Scan for the cell matching the given text and deliver its [X, Y] coordinate at center. 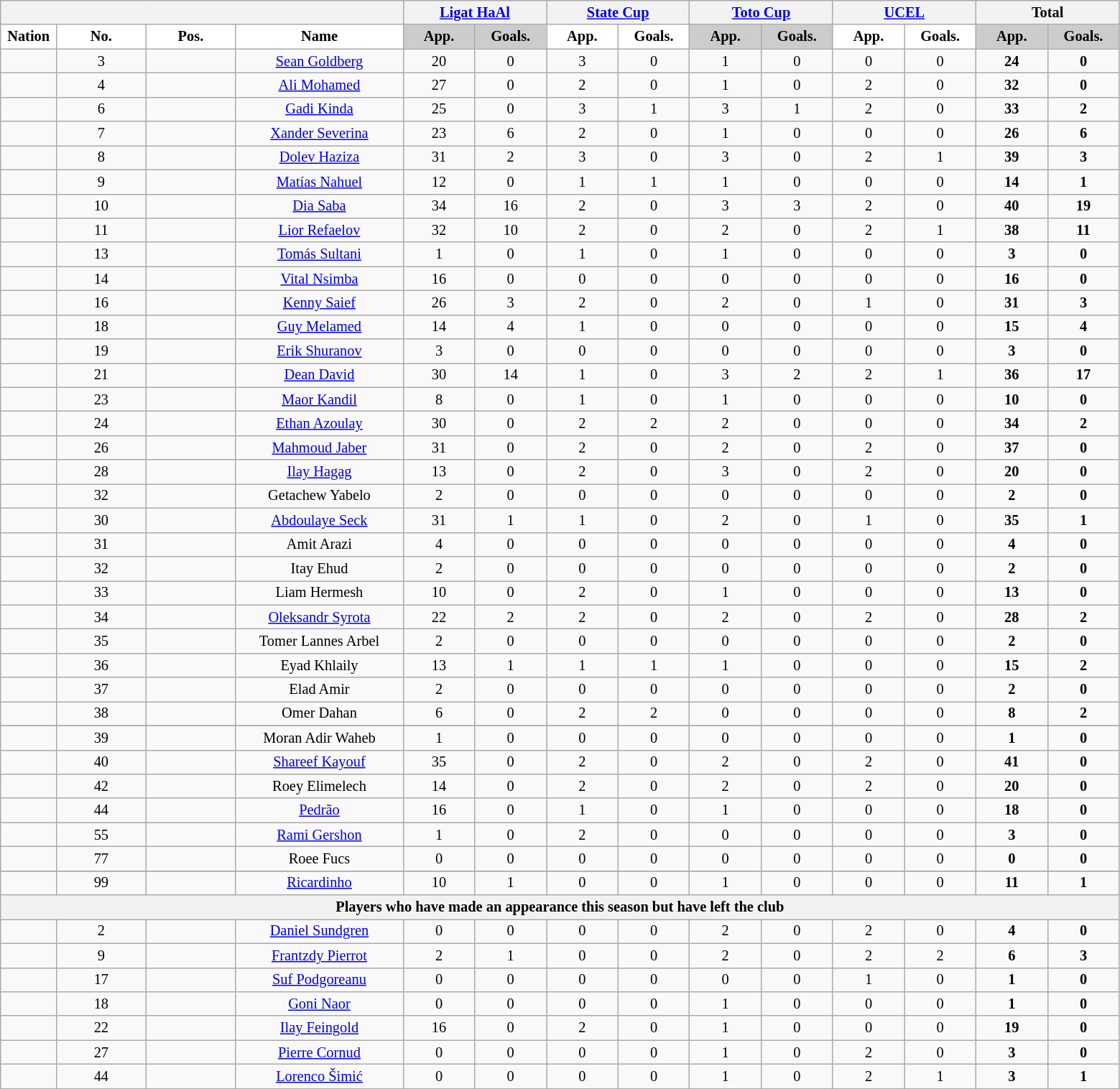
Ali Mohamed [320, 85]
Daniel Sundgren [320, 931]
99 [102, 883]
Pos. [191, 37]
Roee Fucs [320, 858]
Roey Elimelech [320, 786]
Moran Adir Waheb [320, 738]
Maor Kandil [320, 399]
Matías Nahuel [320, 182]
Frantzdy Pierrot [320, 955]
No. [102, 37]
Players who have made an appearance this season but have left the club [560, 907]
Elad Amir [320, 690]
Mahmoud Jaber [320, 448]
Amit Arazi [320, 544]
Total [1047, 12]
Kenny Saief [320, 302]
7 [102, 134]
Omer Dahan [320, 713]
Rami Gershon [320, 835]
UCEL [904, 12]
Dia Saba [320, 206]
Sean Goldberg [320, 61]
Itay Ehud [320, 568]
Eyad Khlaily [320, 665]
Lior Refaelov [320, 230]
Nation [29, 37]
41 [1012, 762]
Pedrão [320, 810]
Ilay Feingold [320, 1028]
Tomás Sultani [320, 254]
21 [102, 375]
Name [320, 37]
Suf Podgoreanu [320, 980]
Goni Naor [320, 1004]
42 [102, 786]
Ricardinho [320, 883]
77 [102, 858]
Abdoulaye Seck [320, 520]
Xander Severina [320, 134]
Erik Shuranov [320, 351]
Liam Hermesh [320, 593]
Shareef Kayouf [320, 762]
Dolev Haziza [320, 157]
Ligat HaAl [474, 12]
Vital Nsimba [320, 279]
Getachew Yabelo [320, 496]
Guy Melamed [320, 327]
Lorenco Šimić [320, 1076]
12 [439, 182]
State Cup [618, 12]
Toto Cup [762, 12]
Tomer Lannes Arbel [320, 641]
Gadi Kinda [320, 109]
Ethan Azoulay [320, 423]
25 [439, 109]
Pierre Cornud [320, 1052]
Oleksandr Syrota [320, 617]
Ilay Hagag [320, 472]
Dean David [320, 375]
55 [102, 835]
